Determine the [x, y] coordinate at the center of the cell enclosing the given text.  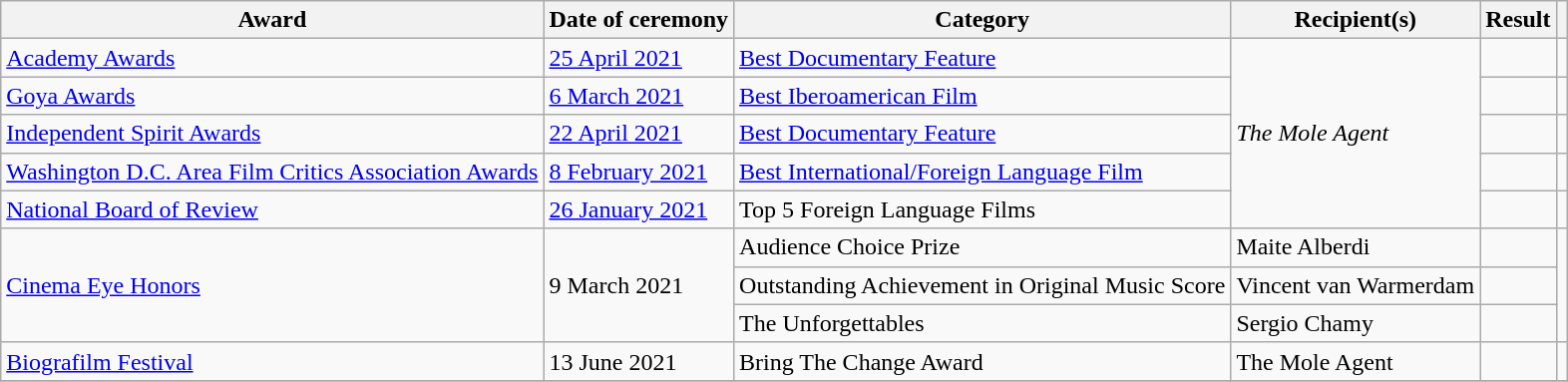
Cinema Eye Honors [272, 285]
The Unforgettables [982, 323]
Outstanding Achievement in Original Music Score [982, 285]
Academy Awards [272, 58]
Best International/Foreign Language Film [982, 172]
Date of ceremony [638, 20]
Goya Awards [272, 96]
Vincent van Warmerdam [1356, 285]
22 April 2021 [638, 134]
9 March 2021 [638, 285]
Maite Alberdi [1356, 247]
25 April 2021 [638, 58]
6 March 2021 [638, 96]
26 January 2021 [638, 209]
Sergio Chamy [1356, 323]
Recipient(s) [1356, 20]
Washington D.C. Area Film Critics Association Awards [272, 172]
13 June 2021 [638, 361]
Bring The Change Award [982, 361]
Result [1518, 20]
Top 5 Foreign Language Films [982, 209]
Best Iberoamerican Film [982, 96]
Audience Choice Prize [982, 247]
National Board of Review [272, 209]
Biografilm Festival [272, 361]
Award [272, 20]
Independent Spirit Awards [272, 134]
Category [982, 20]
8 February 2021 [638, 172]
